From the cell containing the given text, extract its center point as [X, Y] coordinate. 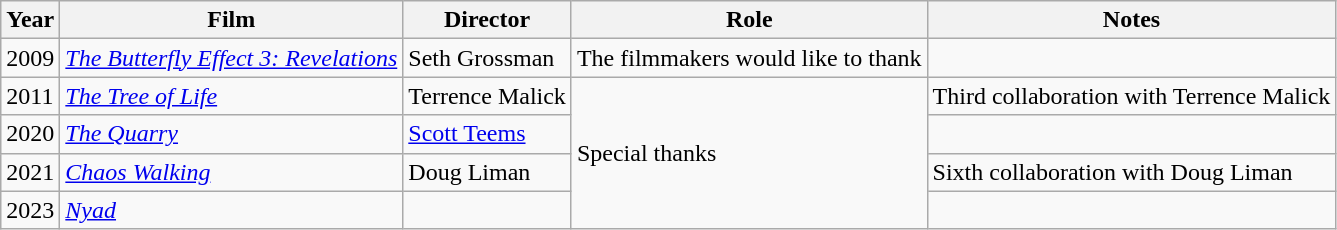
Doug Liman [488, 172]
Terrence Malick [488, 96]
Third collaboration with Terrence Malick [1132, 96]
2020 [30, 134]
Special thanks [749, 153]
2011 [30, 96]
The Butterfly Effect 3: Revelations [232, 58]
Director [488, 20]
Notes [1132, 20]
2021 [30, 172]
Scott Teems [488, 134]
The filmmakers would like to thank [749, 58]
2009 [30, 58]
Chaos Walking [232, 172]
The Tree of Life [232, 96]
The Quarry [232, 134]
Sixth collaboration with Doug Liman [1132, 172]
2023 [30, 210]
Seth Grossman [488, 58]
Nyad [232, 210]
Role [749, 20]
Year [30, 20]
Film [232, 20]
